Search for the cell housing the specified text and yield its [X, Y] center coordinate. 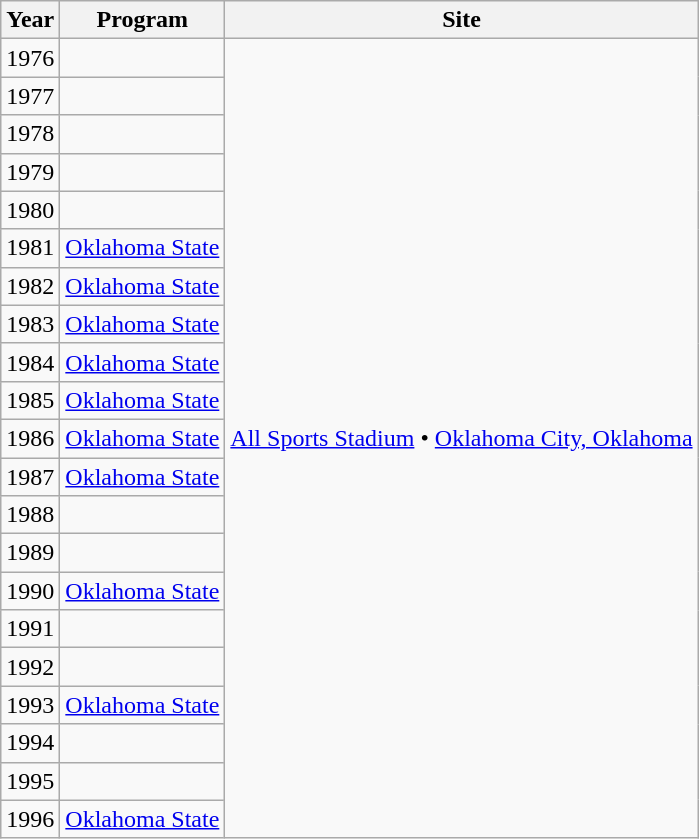
1996 [30, 819]
All Sports Stadium • Oklahoma City, Oklahoma [462, 438]
Site [462, 20]
1995 [30, 781]
Program [142, 20]
1989 [30, 553]
1977 [30, 96]
1986 [30, 438]
1987 [30, 477]
1976 [30, 58]
1982 [30, 286]
1980 [30, 210]
1979 [30, 172]
1990 [30, 591]
1992 [30, 667]
1983 [30, 324]
1984 [30, 362]
1991 [30, 629]
1985 [30, 400]
1993 [30, 705]
1981 [30, 248]
1988 [30, 515]
1994 [30, 743]
Year [30, 20]
1978 [30, 134]
